Determine the [X, Y] coordinate at the center of the cell enclosing the given text.  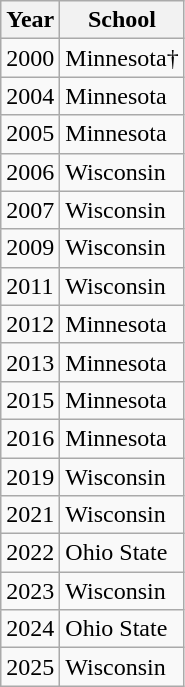
2025 [30, 667]
2009 [30, 248]
2024 [30, 629]
Minnesota† [122, 58]
2013 [30, 362]
2005 [30, 134]
2016 [30, 438]
2004 [30, 96]
School [122, 20]
2015 [30, 400]
2021 [30, 515]
2022 [30, 553]
2000 [30, 58]
2007 [30, 210]
2006 [30, 172]
Year [30, 20]
2023 [30, 591]
2019 [30, 477]
2011 [30, 286]
2012 [30, 324]
